Output the [x, y] coordinate of the center of the cell containing the given text.  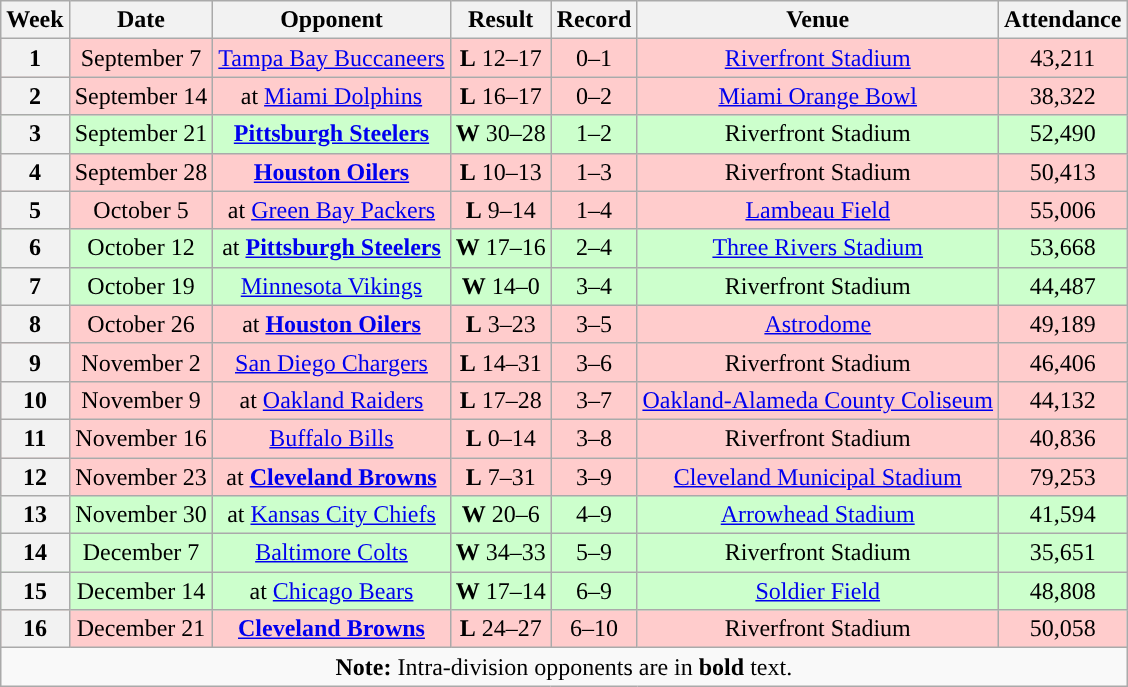
Lambeau Field [818, 210]
6–10 [594, 629]
9 [35, 362]
46,406 [1063, 362]
3–6 [594, 362]
53,668 [1063, 248]
W 17–14 [500, 591]
Result [500, 20]
W 14–0 [500, 286]
48,808 [1063, 591]
L 10–13 [500, 172]
L 24–27 [500, 629]
October 5 [141, 210]
September 14 [141, 96]
September 21 [141, 134]
Record [594, 20]
Pittsburgh Steelers [332, 134]
Note: Intra-division opponents are in bold text. [564, 667]
44,487 [1063, 286]
November 9 [141, 400]
Astrodome [818, 324]
November 30 [141, 515]
September 28 [141, 172]
L 14–31 [500, 362]
13 [35, 515]
December 21 [141, 629]
L 12–17 [500, 58]
San Diego Chargers [332, 362]
15 [35, 591]
at Pittsburgh Steelers [332, 248]
3 [35, 134]
16 [35, 629]
Oakland-Alameda County Coliseum [818, 400]
49,189 [1063, 324]
3–5 [594, 324]
2 [35, 96]
Buffalo Bills [332, 438]
L 9–14 [500, 210]
at Houston Oilers [332, 324]
L 0–14 [500, 438]
4 [35, 172]
November 2 [141, 362]
L 7–31 [500, 477]
W 34–33 [500, 553]
L 3–23 [500, 324]
4–9 [594, 515]
41,594 [1063, 515]
50,413 [1063, 172]
at Green Bay Packers [332, 210]
1–3 [594, 172]
1–4 [594, 210]
Cleveland Browns [332, 629]
at Oakland Raiders [332, 400]
W 17–16 [500, 248]
3–7 [594, 400]
October 26 [141, 324]
Minnesota Vikings [332, 286]
50,058 [1063, 629]
W 30–28 [500, 134]
at Kansas City Chiefs [332, 515]
55,006 [1063, 210]
40,836 [1063, 438]
44,132 [1063, 400]
October 19 [141, 286]
5–9 [594, 553]
79,253 [1063, 477]
0–2 [594, 96]
Cleveland Municipal Stadium [818, 477]
38,322 [1063, 96]
Miami Orange Bowl [818, 96]
W 20–6 [500, 515]
1–2 [594, 134]
December 7 [141, 553]
Soldier Field [818, 591]
Week [35, 20]
3–4 [594, 286]
L 16–17 [500, 96]
Baltimore Colts [332, 553]
35,651 [1063, 553]
at Miami Dolphins [332, 96]
Opponent [332, 20]
3–9 [594, 477]
7 [35, 286]
December 14 [141, 591]
L 17–28 [500, 400]
12 [35, 477]
at Chicago Bears [332, 591]
6 [35, 248]
5 [35, 210]
November 23 [141, 477]
Houston Oilers [332, 172]
Date [141, 20]
11 [35, 438]
September 7 [141, 58]
6–9 [594, 591]
Arrowhead Stadium [818, 515]
at Cleveland Browns [332, 477]
October 12 [141, 248]
14 [35, 553]
10 [35, 400]
0–1 [594, 58]
2–4 [594, 248]
1 [35, 58]
Attendance [1063, 20]
3–8 [594, 438]
8 [35, 324]
Three Rivers Stadium [818, 248]
Tampa Bay Buccaneers [332, 58]
Venue [818, 20]
November 16 [141, 438]
43,211 [1063, 58]
52,490 [1063, 134]
